Extract the (X, Y) coordinate from the center of the cell holding the provided text.  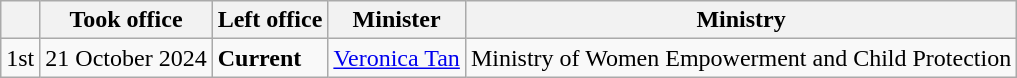
Left office (270, 20)
21 October 2024 (126, 58)
Ministry of Women Empowerment and Child Protection (740, 58)
Took office (126, 20)
Current (270, 58)
Minister (397, 20)
1st (20, 58)
Ministry (740, 20)
Veronica Tan (397, 58)
